Return the (x, y) coordinate for the center point of the cell that contains the specified text.  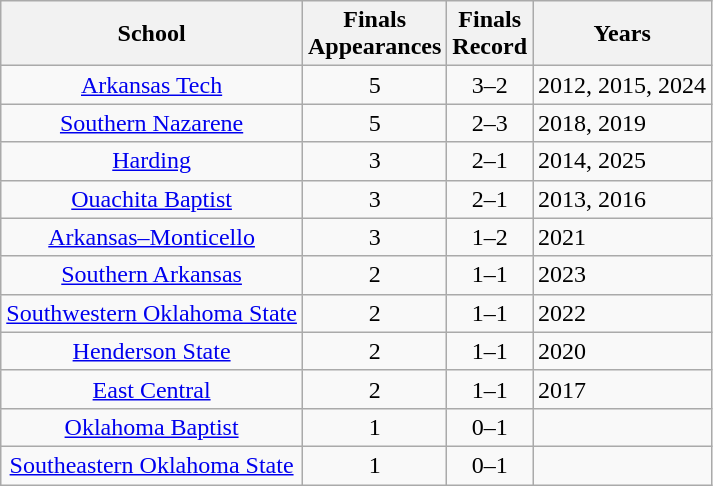
2020 (622, 351)
2017 (622, 389)
East Central (152, 389)
2013, 2016 (622, 199)
Years (622, 34)
School (152, 34)
Ouachita Baptist (152, 199)
Southeastern Oklahoma State (152, 465)
Harding (152, 161)
Arkansas–Monticello (152, 237)
2023 (622, 275)
Oklahoma Baptist (152, 427)
2014, 2025 (622, 161)
2018, 2019 (622, 123)
Southern Arkansas (152, 275)
Arkansas Tech (152, 85)
2012, 2015, 2024 (622, 85)
2022 (622, 313)
1–2 (490, 237)
FinalsAppearances (374, 34)
Southwestern Oklahoma State (152, 313)
Henderson State (152, 351)
2–3 (490, 123)
FinalsRecord (490, 34)
2021 (622, 237)
3–2 (490, 85)
Southern Nazarene (152, 123)
